Pinpoint the cell where the given text exists, returning its (x, y) midpoint coordinate. 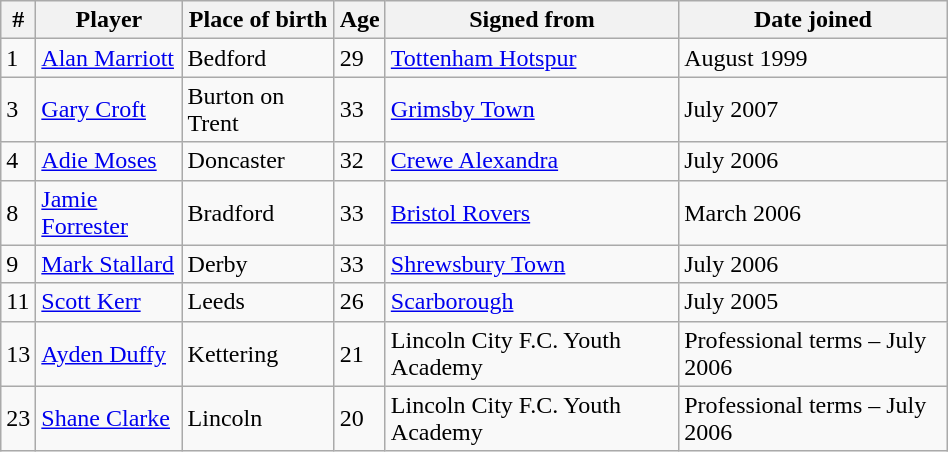
Player (109, 20)
July 2005 (814, 302)
March 2006 (814, 212)
23 (18, 418)
August 1999 (814, 58)
32 (360, 161)
Age (360, 20)
# (18, 20)
Scarborough (532, 302)
Bradford (258, 212)
Scott Kerr (109, 302)
Jamie Forrester (109, 212)
21 (360, 354)
4 (18, 161)
Bristol Rovers (532, 212)
Burton on Trent (258, 110)
3 (18, 110)
Place of birth (258, 20)
Doncaster (258, 161)
Adie Moses (109, 161)
Signed from (532, 20)
11 (18, 302)
Leeds (258, 302)
Tottenham Hotspur (532, 58)
Shane Clarke (109, 418)
Lincoln (258, 418)
Gary Croft (109, 110)
1 (18, 58)
Date joined (814, 20)
8 (18, 212)
Bedford (258, 58)
13 (18, 354)
9 (18, 264)
Shrewsbury Town (532, 264)
20 (360, 418)
Grimsby Town (532, 110)
July 2007 (814, 110)
26 (360, 302)
Mark Stallard (109, 264)
Derby (258, 264)
Kettering (258, 354)
Ayden Duffy (109, 354)
29 (360, 58)
Crewe Alexandra (532, 161)
Alan Marriott (109, 58)
